Scan for the cell matching the given text and deliver its [X, Y] coordinate at center. 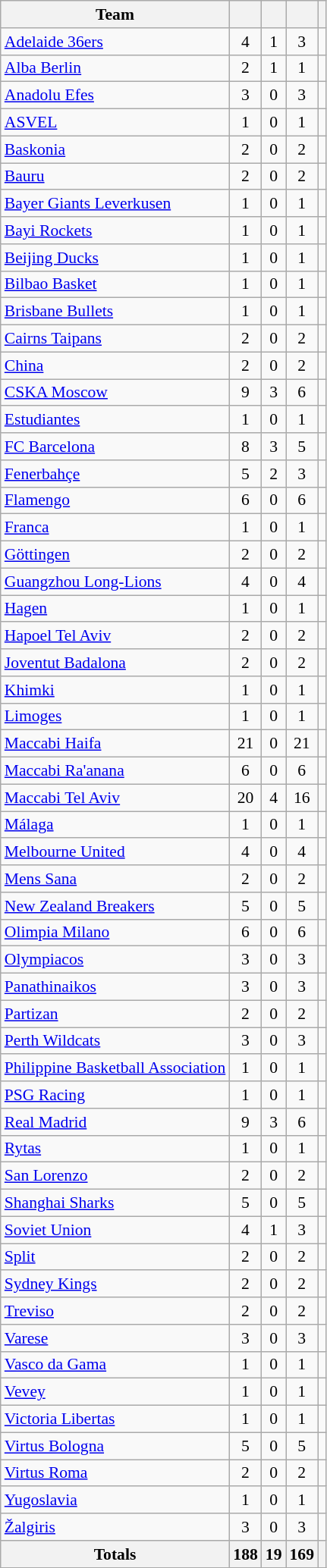
China [115, 365]
8 [246, 447]
FC Barcelona [115, 447]
Bauru [115, 177]
Philippine Basketball Association [115, 1068]
Treviso [115, 1311]
Fenerbahçe [115, 474]
Limoges [115, 717]
Maccabi Tel Aviv [115, 798]
Rytas [115, 1149]
Vasco da Gama [115, 1365]
Virtus Bologna [115, 1446]
Sydney Kings [115, 1284]
CSKA Moscow [115, 393]
Mens Sana [115, 879]
Estudiantes [115, 420]
Cairns Taipans [115, 339]
Adelaide 36ers [115, 42]
Flamengo [115, 500]
Virtus Roma [115, 1473]
PSG Racing [115, 1095]
Guangzhou Long-Lions [115, 582]
Brisbane Bullets [115, 312]
Varese [115, 1338]
Joventut Badalona [115, 663]
Göttingen [115, 555]
20 [246, 798]
San Lorenzo [115, 1176]
Hagen [115, 609]
Maccabi Haifa [115, 744]
Žalgiris [115, 1527]
188 [246, 1554]
Franca [115, 528]
Maccabi Ra'anana [115, 771]
Khimki [115, 690]
Vevey [115, 1392]
Panathinaikos [115, 987]
Hapoel Tel Aviv [115, 636]
Bayi Rockets [115, 230]
Soviet Union [115, 1230]
Partizan [115, 1014]
New Zealand Breakers [115, 906]
Alba Berlin [115, 68]
Totals [115, 1554]
Olimpia Milano [115, 933]
169 [302, 1554]
Victoria Libertas [115, 1419]
Team [115, 14]
Baskonia [115, 149]
Olympiacos [115, 960]
Perth Wildcats [115, 1041]
Real Madrid [115, 1122]
Anadolu Efes [115, 96]
Shanghai Sharks [115, 1203]
Split [115, 1257]
19 [274, 1554]
ASVEL [115, 123]
Bilbao Basket [115, 284]
16 [302, 798]
Melbourne United [115, 852]
Yugoslavia [115, 1501]
Málaga [115, 825]
Beijing Ducks [115, 258]
Bayer Giants Leverkusen [115, 204]
